Output the (x, y) coordinate of the center of the cell containing the given text.  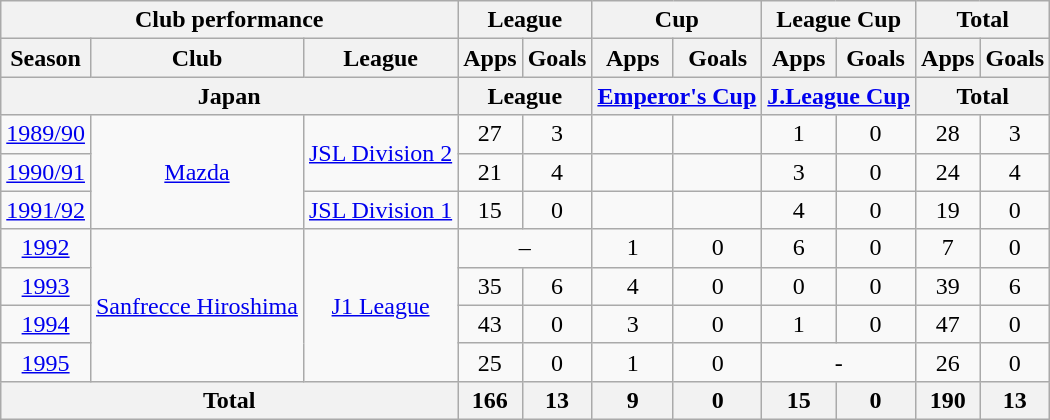
1992 (46, 248)
1994 (46, 324)
1989/90 (46, 134)
26 (948, 362)
21 (490, 172)
Emperor's Cup (677, 96)
28 (948, 134)
- (839, 362)
24 (948, 172)
Season (46, 58)
Club performance (230, 20)
43 (490, 324)
7 (948, 248)
Sanfrecce Hiroshima (196, 305)
39 (948, 286)
25 (490, 362)
Cup (677, 20)
19 (948, 210)
27 (490, 134)
– (525, 248)
9 (633, 400)
Club (196, 58)
166 (490, 400)
47 (948, 324)
1993 (46, 286)
35 (490, 286)
J1 League (380, 305)
1995 (46, 362)
190 (948, 400)
1990/91 (46, 172)
J.League Cup (839, 96)
1991/92 (46, 210)
JSL Division 1 (380, 210)
League Cup (839, 20)
Mazda (196, 172)
Japan (230, 96)
JSL Division 2 (380, 153)
